Pinpoint the cell where the given text exists, returning its (x, y) midpoint coordinate. 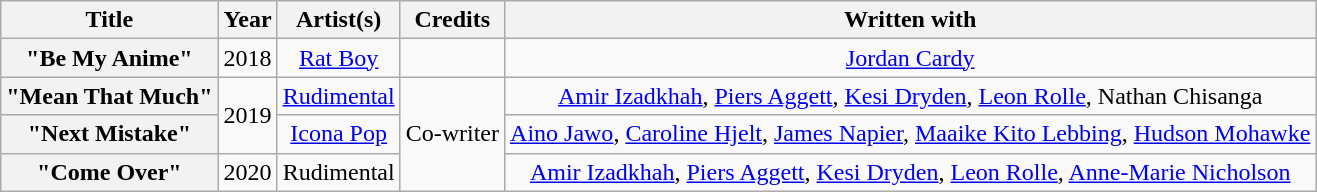
"Mean That Much" (110, 96)
Credits (452, 20)
"Be My Anime" (110, 58)
Jordan Cardy (910, 58)
Written with (910, 20)
Amir Izadkhah, Piers Aggett, Kesi Dryden, Leon Rolle, Anne-Marie Nicholson (910, 172)
Icona Pop (338, 134)
Amir Izadkhah, Piers Aggett, Kesi Dryden, Leon Rolle, Nathan Chisanga (910, 96)
Title (110, 20)
"Next Mistake" (110, 134)
Year (248, 20)
Co-writer (452, 134)
Rat Boy (338, 58)
Aino Jawo, Caroline Hjelt, James Napier, Maaike Kito Lebbing, Hudson Mohawke (910, 134)
"Come Over" (110, 172)
2020 (248, 172)
2019 (248, 115)
2018 (248, 58)
Artist(s) (338, 20)
